Pinpoint the cell where the given text exists, returning its (X, Y) midpoint coordinate. 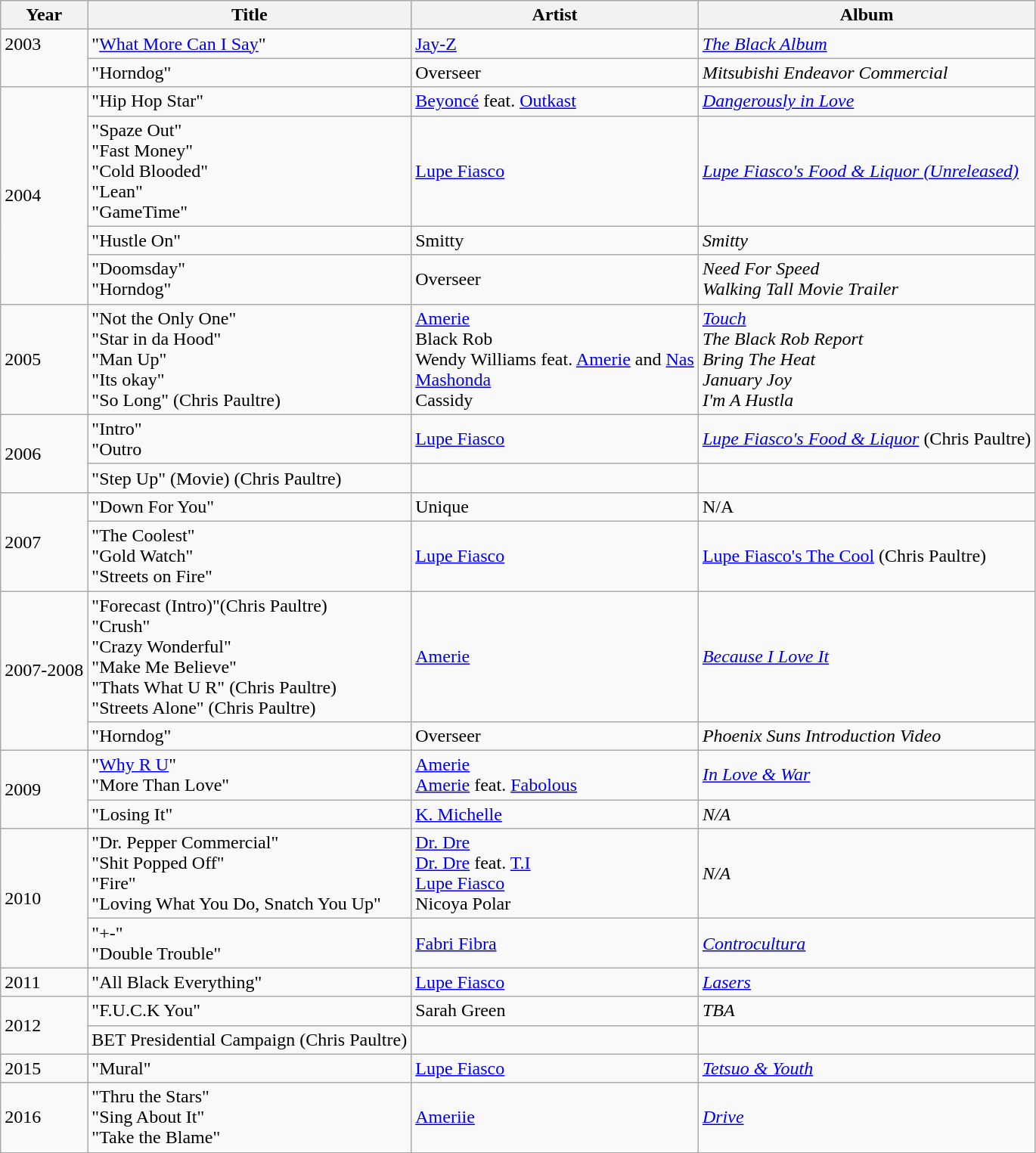
"The Coolest""Gold Watch""Streets on Fire" (250, 556)
"Thru the Stars""Sing About It""Take the Blame" (250, 1117)
2007 (44, 541)
"Hustle On" (250, 240)
Drive (867, 1117)
In Love & War (867, 776)
"Hip Hop Star" (250, 101)
AmerieAmerie feat. Fabolous (555, 776)
Unique (555, 507)
Ameriie (555, 1117)
"Not the Only One""Star in da Hood""Man Up""Its okay" "So Long" (Chris Paultre) (250, 359)
Lasers (867, 982)
"F.U.C.K You" (250, 1011)
Album (867, 15)
Lupe Fiasco's Food & Liquor (Chris Paultre) (867, 439)
Sarah Green (555, 1011)
Because I Love It (867, 656)
Dr. DreDr. Dre feat. T.ILupe FiascoNicoya Polar (555, 874)
Need For SpeedWalking Tall Movie Trailer (867, 280)
The Black Album (867, 44)
2004 (44, 195)
"Doomsday""Horndog" (250, 280)
"+-""Double Trouble" (250, 944)
"What More Can I Say" (250, 44)
2010 (44, 898)
AmerieBlack RobWendy Williams feat. Amerie and NasMashonda Cassidy (555, 359)
Amerie (555, 656)
Fabri Fibra (555, 944)
Mitsubishi Endeavor Commercial (867, 73)
2009 (44, 789)
"Mural" (250, 1068)
"Why R U""More Than Love" (250, 776)
2016 (44, 1117)
Artist (555, 15)
Phoenix Suns Introduction Video (867, 736)
K. Michelle (555, 814)
2003 (44, 58)
"Spaze Out""Fast Money""Cold Blooded""Lean""GameTime" (250, 171)
2005 (44, 359)
Title (250, 15)
Dangerously in Love (867, 101)
"Intro""Outro (250, 439)
"Losing It" (250, 814)
2007-2008 (44, 671)
Year (44, 15)
Tetsuo & Youth (867, 1068)
TBA (867, 1011)
"All Black Everything" (250, 982)
Lupe Fiasco's The Cool (Chris Paultre) (867, 556)
"Step Up" (Movie) (Chris Paultre) (250, 478)
2011 (44, 982)
"Forecast (Intro)"(Chris Paultre)"Crush""Crazy Wonderful""Make Me Believe""Thats What U R" (Chris Paultre) "Streets Alone" (Chris Paultre) (250, 656)
BET Presidential Campaign (Chris Paultre) (250, 1040)
2006 (44, 454)
Lupe Fiasco's Food & Liquor (Unreleased) (867, 171)
2015 (44, 1068)
2012 (44, 1025)
"Dr. Pepper Commercial""Shit Popped Off""Fire""Loving What You Do, Snatch You Up" (250, 874)
Controcultura (867, 944)
"Down For You" (250, 507)
Jay-Z (555, 44)
TouchThe Black Rob ReportBring The HeatJanuary JoyI'm A Hustla (867, 359)
Beyoncé feat. Outkast (555, 101)
